From the cell containing the given text, extract its center point as (x, y) coordinate. 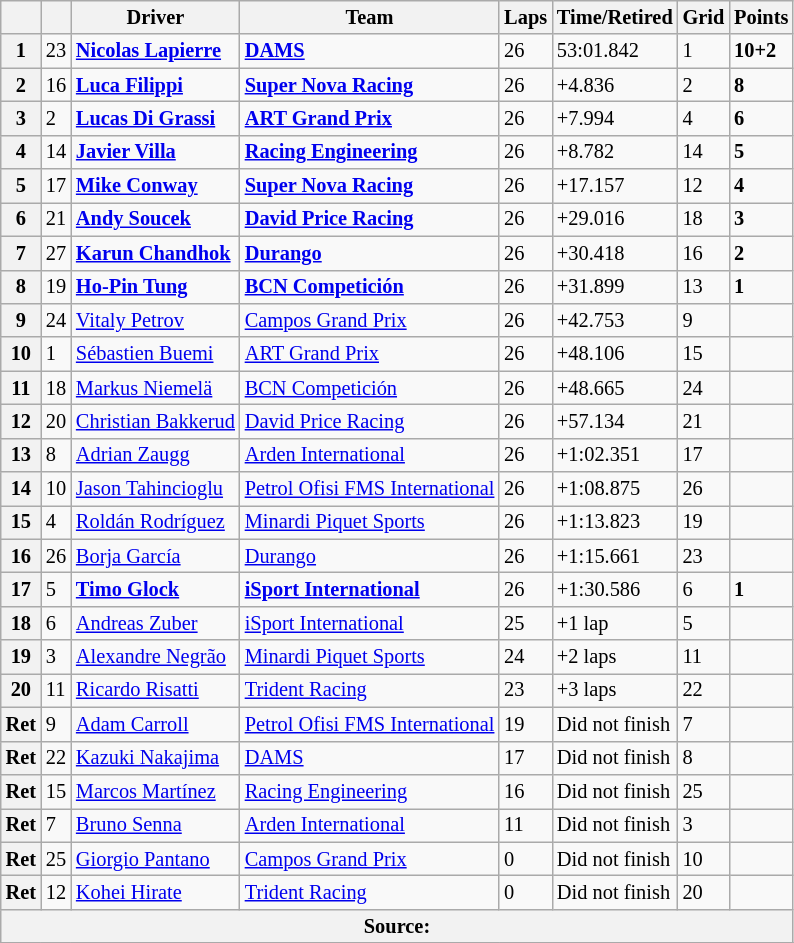
+1:30.586 (615, 589)
+1:13.823 (615, 522)
+1:15.661 (615, 556)
Kazuki Nakajima (156, 758)
Bruno Senna (156, 825)
Ricardo Risatti (156, 690)
+3 laps (615, 690)
+48.665 (615, 388)
+1 lap (615, 623)
Andy Soucek (156, 219)
Adrian Zaugg (156, 455)
Points (761, 17)
Vitaly Petrov (156, 320)
+48.106 (615, 354)
Jason Tahincioglu (156, 489)
Alexandre Negrão (156, 657)
+1:08.875 (615, 489)
+57.134 (615, 421)
Andreas Zuber (156, 623)
Source: (397, 926)
53:01.842 (615, 51)
Grid (704, 17)
27 (56, 253)
Time/Retired (615, 17)
+42.753 (615, 320)
Driver (156, 17)
+8.782 (615, 152)
Borja García (156, 556)
+30.418 (615, 253)
Giorgio Pantano (156, 859)
Ho-Pin Tung (156, 287)
Timo Glock (156, 589)
Nicolas Lapierre (156, 51)
Luca Filippi (156, 85)
+7.994 (615, 118)
Javier Villa (156, 152)
10+2 (761, 51)
Kohei Hirate (156, 892)
Markus Niemelä (156, 388)
Marcos Martínez (156, 791)
+17.157 (615, 186)
+1:02.351 (615, 455)
Roldán Rodríguez (156, 522)
+4.836 (615, 85)
Christian Bakkerud (156, 421)
Sébastien Buemi (156, 354)
Mike Conway (156, 186)
Team (370, 17)
Adam Carroll (156, 724)
+2 laps (615, 657)
+29.016 (615, 219)
Karun Chandhok (156, 253)
+31.899 (615, 287)
Lucas Di Grassi (156, 118)
Laps (526, 17)
